Return [x, y] of the center of cell containing provided text 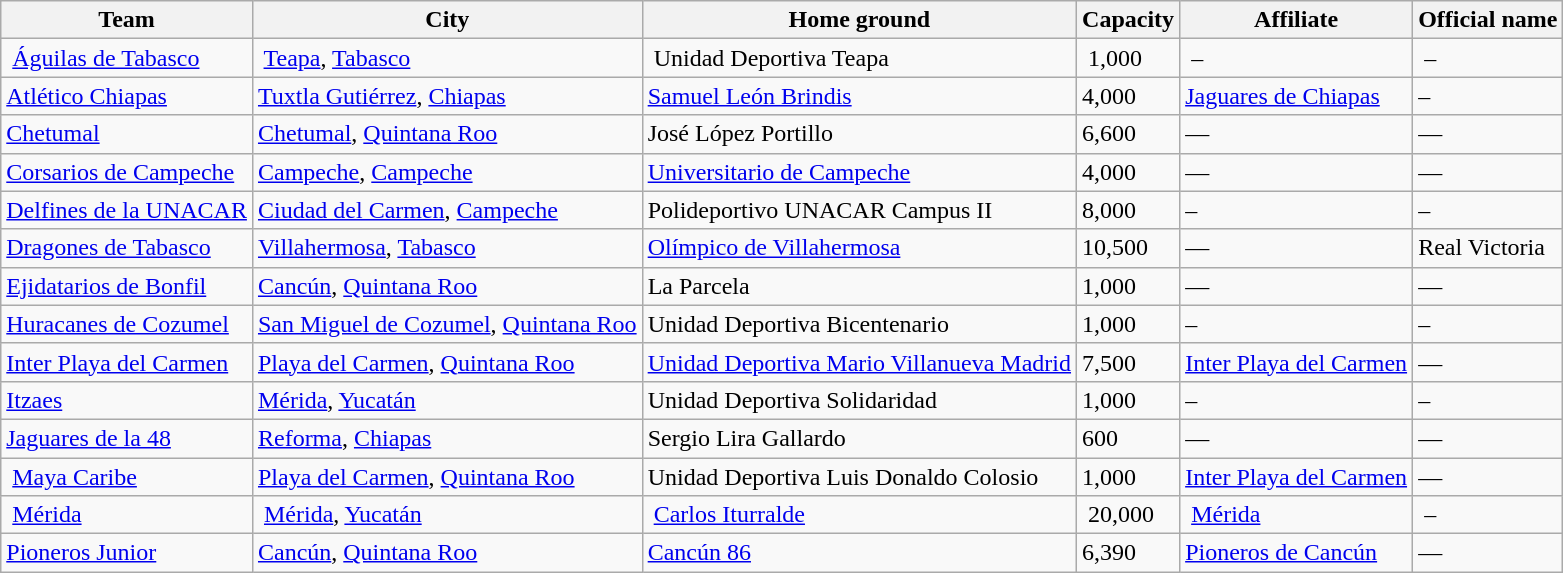
Unidad Deportiva Luis Donaldo Colosio [859, 477]
La Parcela [859, 286]
Delfines de la UNACAR [127, 210]
Unidad Deportiva Mario Villanueva Madrid [859, 362]
Team [127, 20]
Villahermosa, Tabasco [447, 248]
Tuxtla Gutiérrez, Chiapas [447, 96]
Pioneros de Cancún [1296, 553]
City [447, 20]
Águilas de Tabasco [127, 58]
Campeche, Campeche [447, 172]
José López Portillo [859, 134]
Capacity [1128, 20]
Chetumal, Quintana Roo [447, 134]
Polideportivo UNACAR Campus II [859, 210]
Cancún 86 [859, 553]
Huracanes de Cozumel [127, 324]
Dragones de Tabasco [127, 248]
Pioneros Junior [127, 553]
Samuel León Brindis [859, 96]
Chetumal [127, 134]
6,390 [1128, 553]
10,500 [1128, 248]
7,500 [1128, 362]
Maya Caribe [127, 477]
Ejidatarios de Bonfil [127, 286]
Universitario de Campeche [859, 172]
Corsarios de Campeche [127, 172]
Sergio Lira Gallardo [859, 438]
Affiliate [1296, 20]
Official name [1488, 20]
Teapa, Tabasco [447, 58]
Atlético Chiapas [127, 96]
Unidad Deportiva Teapa [859, 58]
Home ground [859, 20]
Unidad Deportiva Bicentenario [859, 324]
Unidad Deportiva Solidaridad [859, 400]
Ciudad del Carmen, Campeche [447, 210]
20,000 [1128, 515]
Reforma, Chiapas [447, 438]
San Miguel de Cozumel, Quintana Roo [447, 324]
Jaguares de Chiapas [1296, 96]
8,000 [1128, 210]
Carlos Iturralde [859, 515]
Jaguares de la 48 [127, 438]
6,600 [1128, 134]
Itzaes [127, 400]
600 [1128, 438]
Real Victoria [1488, 248]
Olímpico de Villahermosa [859, 248]
